Extract the (x, y) coordinate from the center of the cell holding the provided text.  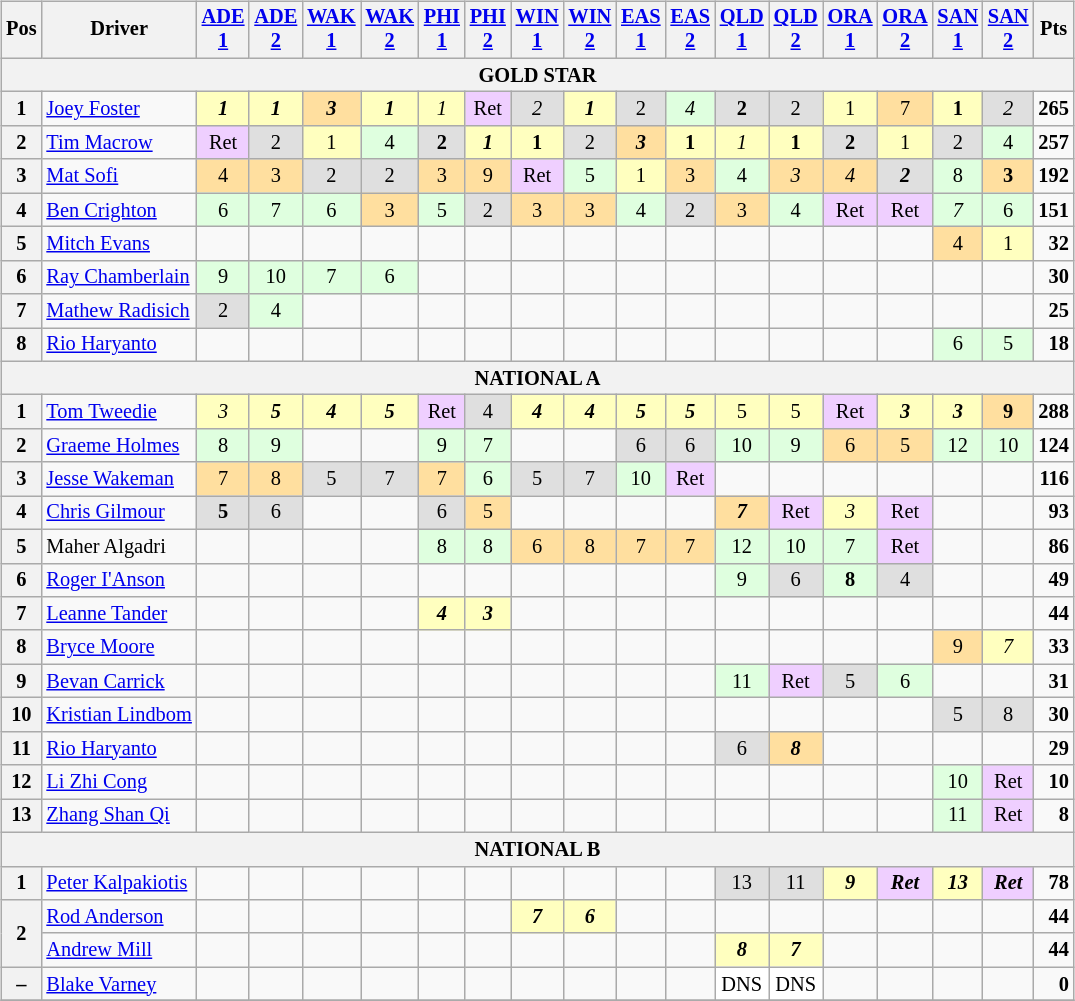
ORA1 (850, 30)
SAN1 (958, 30)
Ben Crighton (118, 210)
Driver (118, 30)
SAN2 (1008, 30)
31 (1053, 681)
Bryce Moore (118, 647)
Joey Foster (118, 109)
PHI2 (488, 30)
Zhang Shan Qi (118, 816)
Roger I'Anson (118, 580)
18 (1053, 345)
32 (1053, 244)
288 (1053, 412)
NATIONAL B (537, 849)
Leanne Tander (118, 614)
WAK1 (331, 30)
0 (1053, 984)
Blake Varney (118, 984)
192 (1053, 176)
Li Zhi Cong (118, 782)
257 (1053, 143)
GOLD STAR (537, 75)
– (21, 984)
Rod Anderson (118, 917)
Graeme Holmes (118, 446)
ADE1 (224, 30)
WIN1 (538, 30)
93 (1053, 513)
QLD2 (796, 30)
78 (1053, 883)
Pts (1053, 30)
Mathew Radisich (118, 311)
Andrew Mill (118, 950)
ADE2 (276, 30)
Pos (21, 30)
Bevan Carrick (118, 681)
25 (1053, 311)
NATIONAL A (537, 378)
49 (1053, 580)
Peter Kalpakiotis (118, 883)
265 (1053, 109)
116 (1053, 479)
Maher Algadri (118, 546)
86 (1053, 546)
QLD1 (742, 30)
Kristian Lindbom (118, 715)
PHI1 (442, 30)
Mitch Evans (118, 244)
ORA2 (906, 30)
29 (1053, 748)
151 (1053, 210)
EAS2 (690, 30)
WIN2 (590, 30)
Chris Gilmour (118, 513)
Tom Tweedie (118, 412)
Tim Macrow (118, 143)
Ray Chamberlain (118, 277)
EAS1 (640, 30)
Jesse Wakeman (118, 479)
124 (1053, 446)
Mat Sofi (118, 176)
WAK2 (390, 30)
33 (1053, 647)
